Locate the cell with the specified text and output its (x, y) center coordinate. 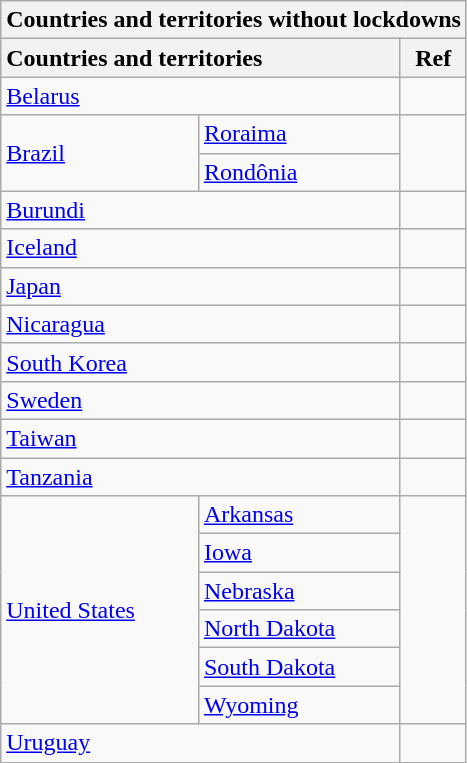
Brazil (100, 153)
Uruguay (200, 743)
Countries and territories without lockdowns (234, 20)
Arkansas (298, 515)
South Korea (200, 362)
United States (100, 610)
Iowa (298, 553)
Nicaragua (200, 324)
South Dakota (298, 667)
Japan (200, 286)
Ref (434, 58)
Roraima (298, 134)
Rondônia (298, 172)
Wyoming (298, 705)
North Dakota (298, 629)
Iceland (200, 248)
Sweden (200, 400)
Taiwan (200, 438)
Belarus (200, 96)
Nebraska (298, 591)
Burundi (200, 210)
Countries and territories (200, 58)
Tanzania (200, 477)
